Provide the [X, Y] coordinate of the cell's center where the given text is located.  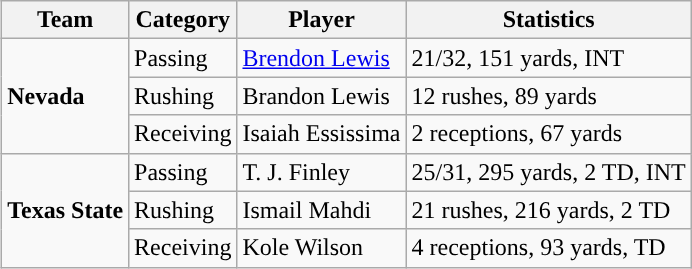
25/31, 295 yards, 2 TD, INT [548, 172]
21 rushes, 216 yards, 2 TD [548, 210]
Brendon Lewis [322, 58]
Team [66, 20]
Texas State [66, 210]
Isaiah Essissima [322, 134]
Player [322, 20]
Statistics [548, 20]
Brandon Lewis [322, 96]
Nevada [66, 96]
Kole Wilson [322, 248]
12 rushes, 89 yards [548, 96]
Ismail Mahdi [322, 210]
Category [183, 20]
T. J. Finley [322, 172]
21/32, 151 yards, INT [548, 58]
4 receptions, 93 yards, TD [548, 248]
2 receptions, 67 yards [548, 134]
